Find where the given text appears and provide that cell's center as (x, y) coordinate. 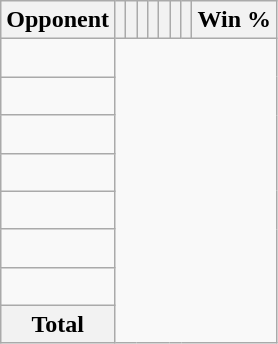
Total (58, 324)
Opponent (58, 20)
Win % (234, 20)
